Output the [x, y] coordinate of the center of the cell containing the given text.  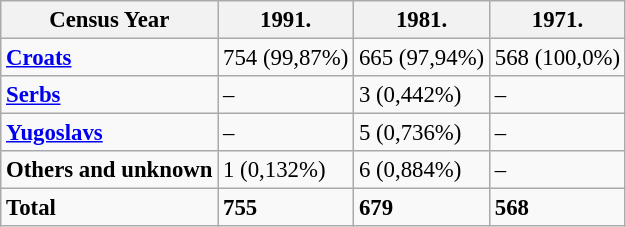
1991. [286, 20]
754 (99,87%) [286, 58]
1971. [558, 20]
Census Year [110, 20]
568 (100,0%) [558, 58]
568 [558, 208]
Croats [110, 58]
3 (0,442%) [422, 95]
Serbs [110, 95]
679 [422, 208]
665 (97,94%) [422, 58]
1 (0,132%) [286, 170]
6 (0,884%) [422, 170]
Total [110, 208]
1981. [422, 20]
755 [286, 208]
Others and unknown [110, 170]
Yugoslavs [110, 133]
5 (0,736%) [422, 133]
